For the text-containing cell, return its midpoint in (X, Y) coordinate format. 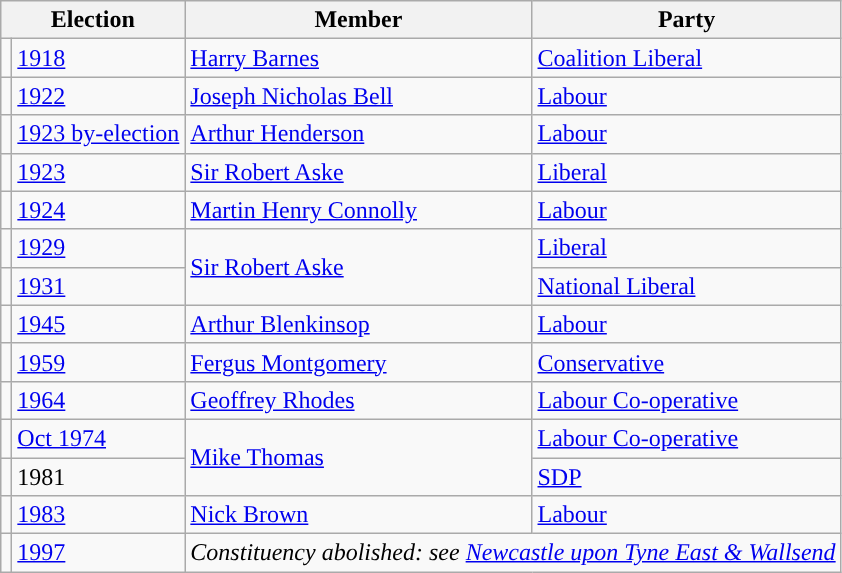
Constituency abolished: see Newcastle upon Tyne East & Wallsend (513, 553)
Joseph Nicholas Bell (358, 96)
Arthur Henderson (358, 134)
Martin Henry Connolly (358, 210)
Fergus Montgomery (358, 362)
1983 (98, 515)
1964 (98, 400)
SDP (686, 477)
Nick Brown (358, 515)
1945 (98, 324)
1924 (98, 210)
1923 by-election (98, 134)
Party (686, 20)
Oct 1974 (98, 438)
1981 (98, 477)
Mike Thomas (358, 457)
1997 (98, 553)
Arthur Blenkinsop (358, 324)
1922 (98, 96)
National Liberal (686, 286)
1931 (98, 286)
1918 (98, 58)
Harry Barnes (358, 58)
Geoffrey Rhodes (358, 400)
1923 (98, 172)
1929 (98, 248)
Coalition Liberal (686, 58)
Member (358, 20)
Election (93, 20)
1959 (98, 362)
Conservative (686, 362)
